Scan for the cell matching the given text and deliver its (X, Y) coordinate at center. 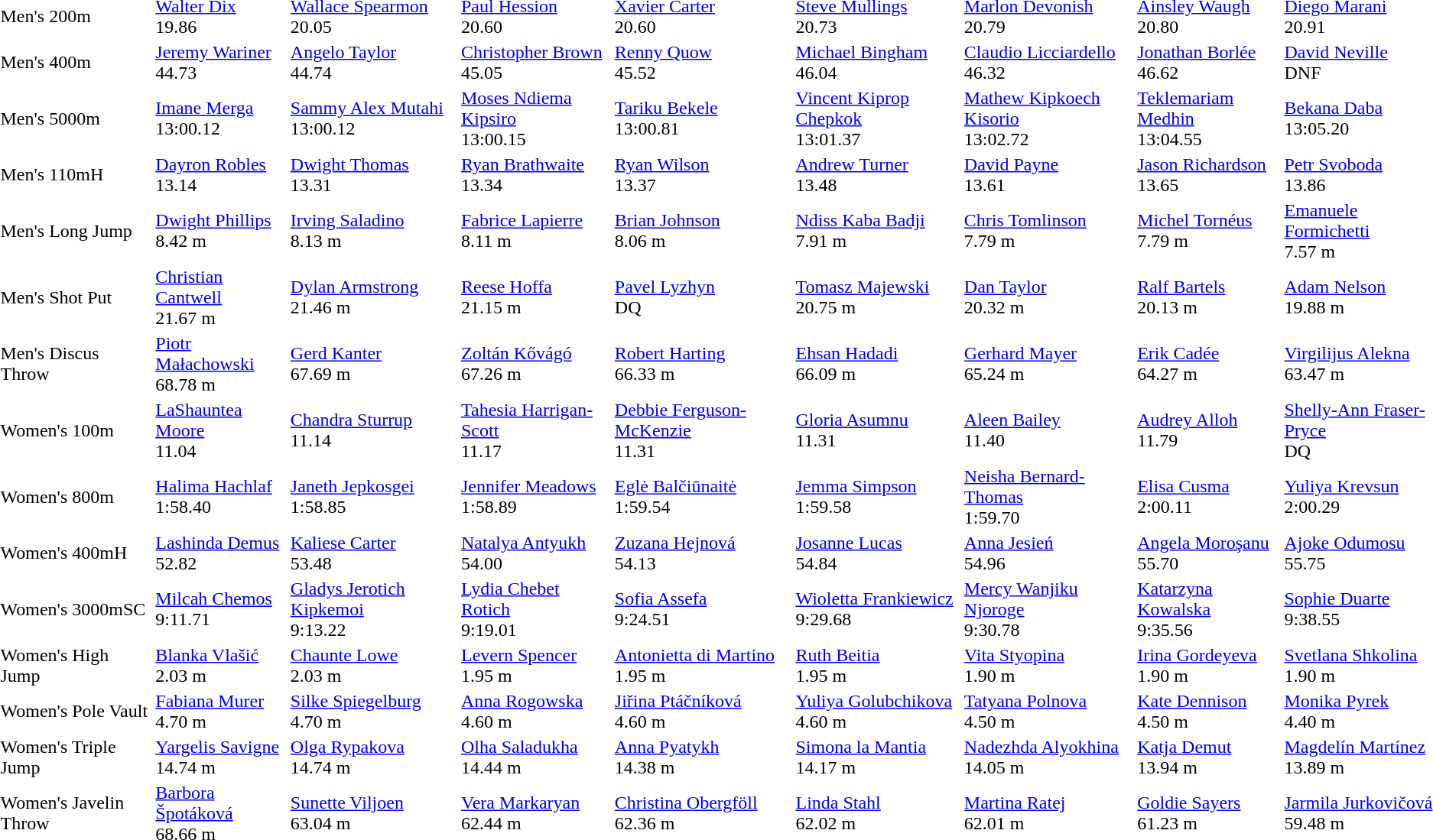
Josanne Lucas 54.84 (878, 553)
Tariku Bekele 13:00.81 (703, 118)
Simona la Mantia 14.17 m (878, 757)
Halima Hachlaf 1:58.40 (221, 497)
Pavel Lyzhyn DQ (703, 297)
Tatyana Polnova 4.50 m (1048, 711)
Sammy Alex Mutahi 13:00.12 (373, 118)
Irving Saladino 8.13 m (373, 231)
Lydia Chebet Rotich 9:19.01 (536, 609)
Fabrice Lapierre 8.11 m (536, 231)
Michael Bingham 46.04 (878, 63)
Jemma Simpson 1:59.58 (878, 497)
Zuzana Hejnová 54.13 (703, 553)
Ndiss Kaba Badji 7.91 m (878, 231)
Sofia Assefa 9:24.51 (703, 609)
Gerd Kanter 67.69 m (373, 364)
Eglė Balčiūnaitė 1:59.54 (703, 497)
Nadezhda Alyokhina 14.05 m (1048, 757)
Dylan Armstrong 21.46 m (373, 297)
Chaunte Lowe 2.03 m (373, 665)
Aleen Bailey 11.40 (1048, 430)
Lashinda Demus 52.82 (221, 553)
Yuliya Golubchikova 4.60 m (878, 711)
Tahesia Harrigan-Scott 11.17 (536, 430)
Anna Rogowska 4.60 m (536, 711)
Chandra Sturrup 11.14 (373, 430)
Mathew Kipkoech Kisorio 13:02.72 (1048, 118)
Andrew Turner 13.48 (878, 174)
Audrey Alloh 11.79 (1208, 430)
Gloria Asumnu 11.31 (878, 430)
Irina Gordeyeva 1.90 m (1208, 665)
Dayron Robles 13.14 (221, 174)
Jason Richardson 13.65 (1208, 174)
Kate Dennison 4.50 m (1208, 711)
Wioletta Frankiewicz 9:29.68 (878, 609)
Jeremy Wariner 44.73 (221, 63)
Gladys Jerotich Kipkemoi 9:13.22 (373, 609)
Anna Jesień 54.96 (1048, 553)
Antonietta di Martino 1.95 m (703, 665)
Ralf Bartels 20.13 m (1208, 297)
David Payne 13.61 (1048, 174)
Kaliese Carter 53.48 (373, 553)
Dwight Phillips 8.42 m (221, 231)
Anna Pyatykh 14.38 m (703, 757)
Tomasz Majewski 20.75 m (878, 297)
Brian Johnson 8.06 m (703, 231)
Katarzyna Kowalska 9:35.56 (1208, 609)
Jennifer Meadows 1:58.89 (536, 497)
Christian Cantwell 21.67 m (221, 297)
Olga Rypakova 14.74 m (373, 757)
Robert Harting 66.33 m (703, 364)
LaShauntea Moore 11.04 (221, 430)
Dwight Thomas 13.31 (373, 174)
Angelo Taylor 44.74 (373, 63)
Olha Saladukha 14.44 m (536, 757)
Angela Moroşanu 55.70 (1208, 553)
Milcah Chemos 9:11.71 (221, 609)
Ryan Brathwaite 13.34 (536, 174)
Mercy Wanjiku Njoroge 9:30.78 (1048, 609)
Chris Tomlinson 7.79 m (1048, 231)
Piotr Małachowski 68.78 m (221, 364)
Gerhard Mayer 65.24 m (1048, 364)
Katja Demut 13.94 m (1208, 757)
Neisha Bernard-Thomas 1:59.70 (1048, 497)
Jiřina Ptáčníková 4.60 m (703, 711)
Christopher Brown 45.05 (536, 63)
Vincent Kiprop Chepkok 13:01.37 (878, 118)
Reese Hoffa 21.15 m (536, 297)
Levern Spencer 1.95 m (536, 665)
Zoltán Kővágó 67.26 m (536, 364)
Elisa Cusma 2:00.11 (1208, 497)
Dan Taylor 20.32 m (1048, 297)
Jonathan Borlée 46.62 (1208, 63)
Yargelis Savigne 14.74 m (221, 757)
Natalya Antyukh 54.00 (536, 553)
Imane Merga 13:00.12 (221, 118)
Ruth Beitia 1.95 m (878, 665)
Debbie Ferguson-McKenzie 11.31 (703, 430)
Renny Quow 45.52 (703, 63)
Teklemariam Medhin 13:04.55 (1208, 118)
Silke Spiegelburg 4.70 m (373, 711)
Ehsan Hadadi 66.09 m (878, 364)
Claudio Licciardello 46.32 (1048, 63)
Ryan Wilson 13.37 (703, 174)
Vita Styopina 1.90 m (1048, 665)
Fabiana Murer 4.70 m (221, 711)
Erik Cadée 64.27 m (1208, 364)
Moses Ndiema Kipsiro 13:00.15 (536, 118)
Blanka Vlašić 2.03 m (221, 665)
Michel Tornéus 7.79 m (1208, 231)
Janeth Jepkosgei 1:58.85 (373, 497)
